Provide the (x, y) coordinate of the cell's center where the given text is located.  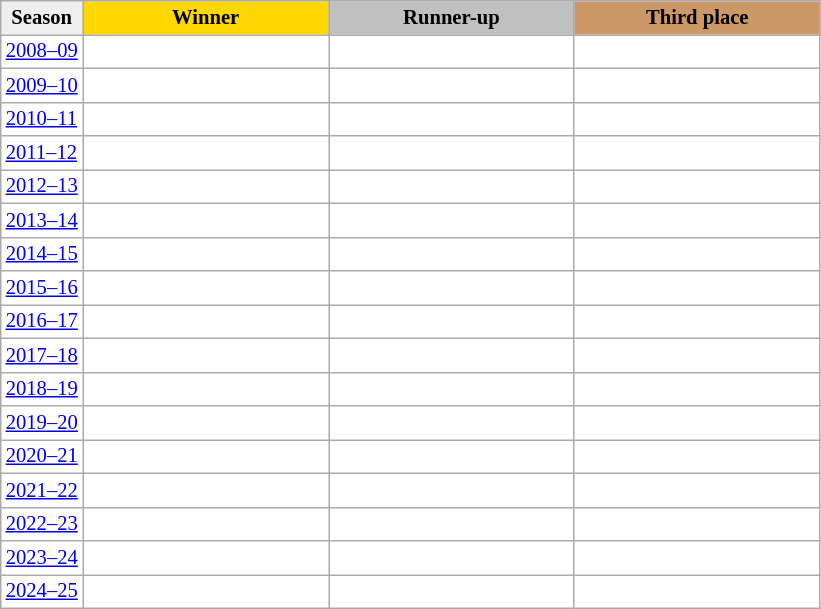
2023–24 (42, 557)
2016–17 (42, 321)
2018–19 (42, 389)
2015–16 (42, 287)
2014–15 (42, 254)
2013–14 (42, 220)
Runner-up (451, 17)
2017–18 (42, 355)
2012–13 (42, 186)
2022–23 (42, 524)
2021–22 (42, 490)
2020–21 (42, 456)
Third place (697, 17)
2011–12 (42, 153)
2019–20 (42, 423)
2024–25 (42, 591)
Winner (206, 17)
2008–09 (42, 51)
2009–10 (42, 85)
2010–11 (42, 119)
Season (42, 17)
